Search for the cell housing the specified text and yield its [x, y] center coordinate. 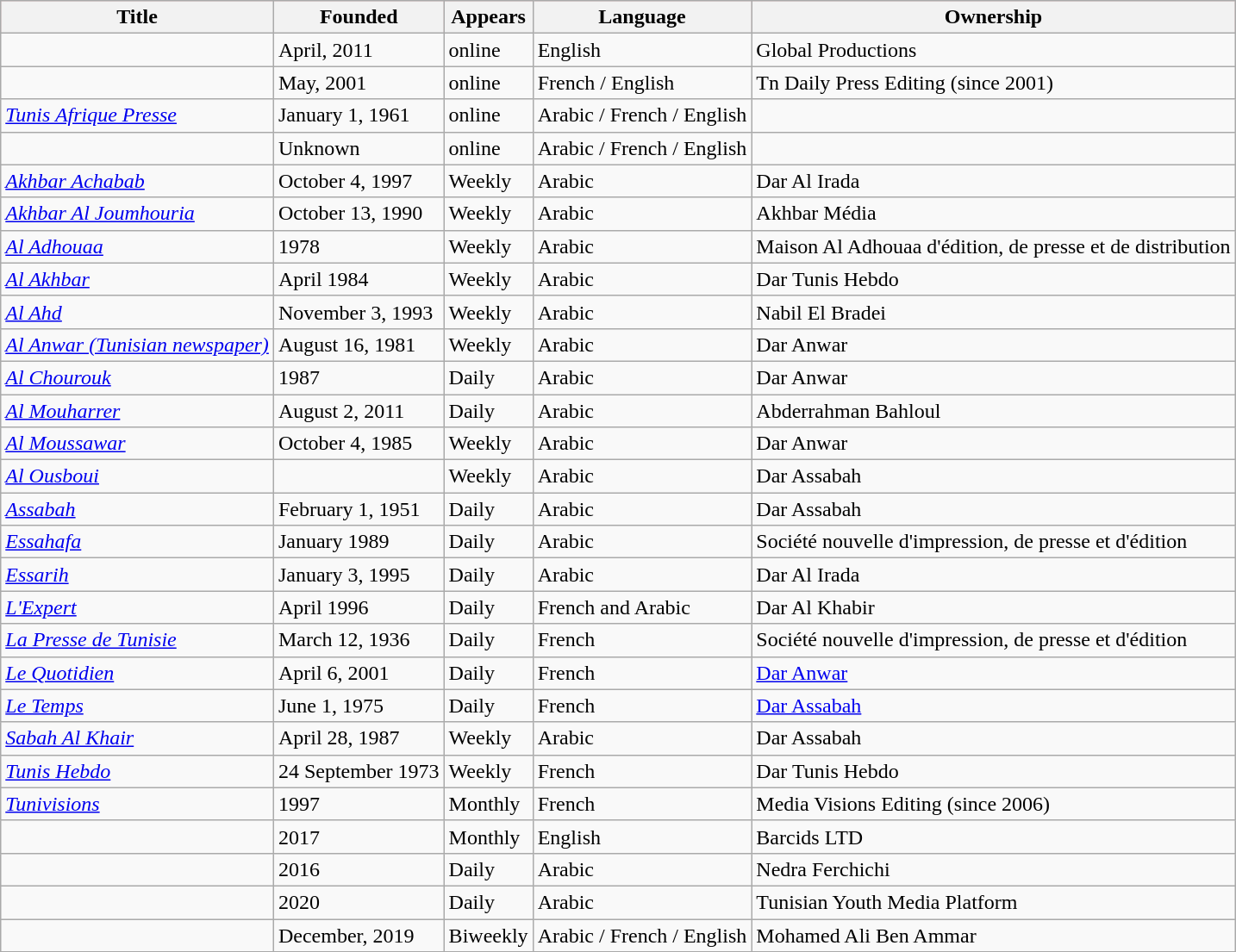
Global Productions [993, 50]
January 3, 1995 [359, 575]
December, 2019 [359, 935]
Tn Daily Press Editing (since 2001) [993, 83]
April 1984 [359, 279]
Abderrahman Bahloul [993, 411]
24 September 1973 [359, 771]
Al Ousboui [138, 476]
Nabil El Bradei [993, 312]
May, 2001 [359, 83]
November 3, 1993 [359, 312]
Essahafa [138, 542]
Barcids LTD [993, 837]
2016 [359, 869]
October 4, 1997 [359, 181]
2020 [359, 902]
April 28, 1987 [359, 738]
Nedra Ferchichi [993, 869]
Ownership [993, 17]
Al Anwar (Tunisian newspaper) [138, 345]
Al Chourouk [138, 377]
October 4, 1985 [359, 444]
Sabah Al Khair [138, 738]
La Presse de Tunisie [138, 640]
Dar Al Khabir [993, 607]
January 1989 [359, 542]
Assabah [138, 509]
Tunis Afrique Presse [138, 115]
Tunivisions [138, 804]
Al Moussawar [138, 444]
Tunisian Youth Media Platform [993, 902]
February 1, 1951 [359, 509]
Le Quotidien [138, 673]
Appears [488, 17]
Founded [359, 17]
French and Arabic [642, 607]
L'Expert [138, 607]
Language [642, 17]
April, 2011 [359, 50]
Media Visions Editing (since 2006) [993, 804]
1987 [359, 377]
Le Temps [138, 706]
Akhbar Média [993, 214]
1978 [359, 246]
Al Adhouaa [138, 246]
Al Ahd [138, 312]
Unknown [359, 148]
1997 [359, 804]
August 16, 1981 [359, 345]
Al Akhbar [138, 279]
June 1, 1975 [359, 706]
Mohamed Ali Ben Ammar [993, 935]
2017 [359, 837]
Akhbar Al Joumhouria [138, 214]
Tunis Hebdo [138, 771]
Al Mouharrer [138, 411]
October 13, 1990 [359, 214]
Maison Al Adhouaa d'édition, de presse et de distribution [993, 246]
April 6, 2001 [359, 673]
March 12, 1936 [359, 640]
January 1, 1961 [359, 115]
April 1996 [359, 607]
Title [138, 17]
French / English [642, 83]
Essarih [138, 575]
August 2, 2011 [359, 411]
Akhbar Achabab [138, 181]
Biweekly [488, 935]
